From the cell containing the given text, extract its center point as [x, y] coordinate. 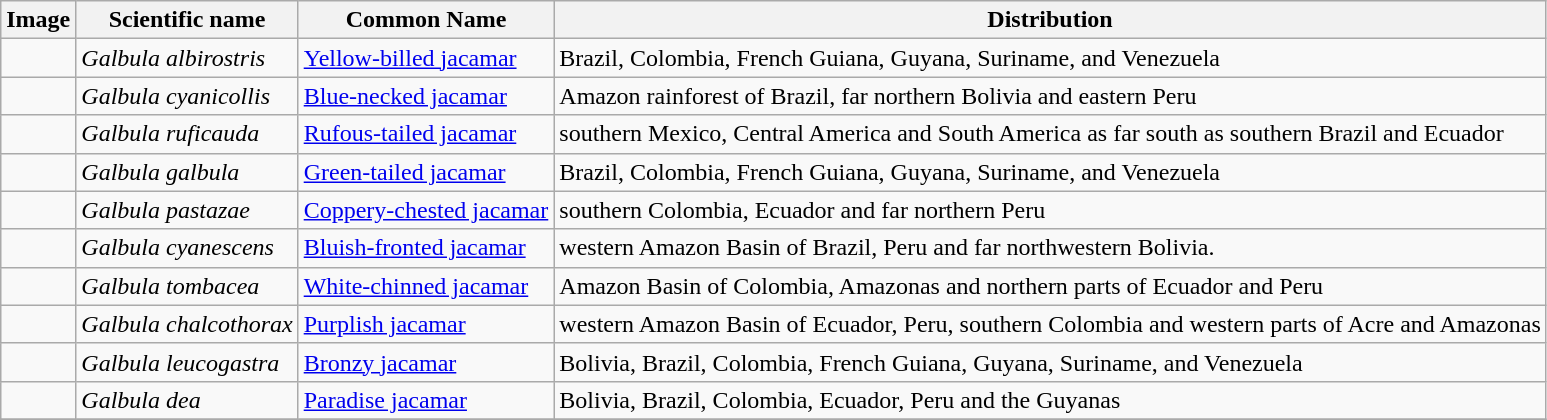
Galbula pastazae [187, 210]
Common Name [426, 20]
western Amazon Basin of Ecuador, Peru, southern Colombia and western parts of Acre and Amazonas [1050, 324]
White-chinned jacamar [426, 286]
Galbula leucogastra [187, 362]
southern Colombia, Ecuador and far northern Peru [1050, 210]
Green-tailed jacamar [426, 172]
Coppery-chested jacamar [426, 210]
Purplish jacamar [426, 324]
western Amazon Basin of Brazil, Peru and far northwestern Bolivia. [1050, 248]
Distribution [1050, 20]
Bolivia, Brazil, Colombia, French Guiana, Guyana, Suriname, and Venezuela [1050, 362]
Amazon Basin of Colombia, Amazonas and northern parts of Ecuador and Peru [1050, 286]
Galbula cyanicollis [187, 96]
Yellow-billed jacamar [426, 58]
Galbula albirostris [187, 58]
Bolivia, Brazil, Colombia, Ecuador, Peru and the Guyanas [1050, 400]
Blue-necked jacamar [426, 96]
Galbula chalcothorax [187, 324]
Galbula tombacea [187, 286]
Image [38, 20]
Amazon rainforest of Brazil, far northern Bolivia and eastern Peru [1050, 96]
Galbula ruficauda [187, 134]
Bronzy jacamar [426, 362]
Bluish-fronted jacamar [426, 248]
Galbula galbula [187, 172]
Galbula cyanescens [187, 248]
Scientific name [187, 20]
Galbula dea [187, 400]
southern Mexico, Central America and South America as far south as southern Brazil and Ecuador [1050, 134]
Paradise jacamar [426, 400]
Rufous-tailed jacamar [426, 134]
